Identify which cell holds the provided text, then report its [X, Y] central coordinate. 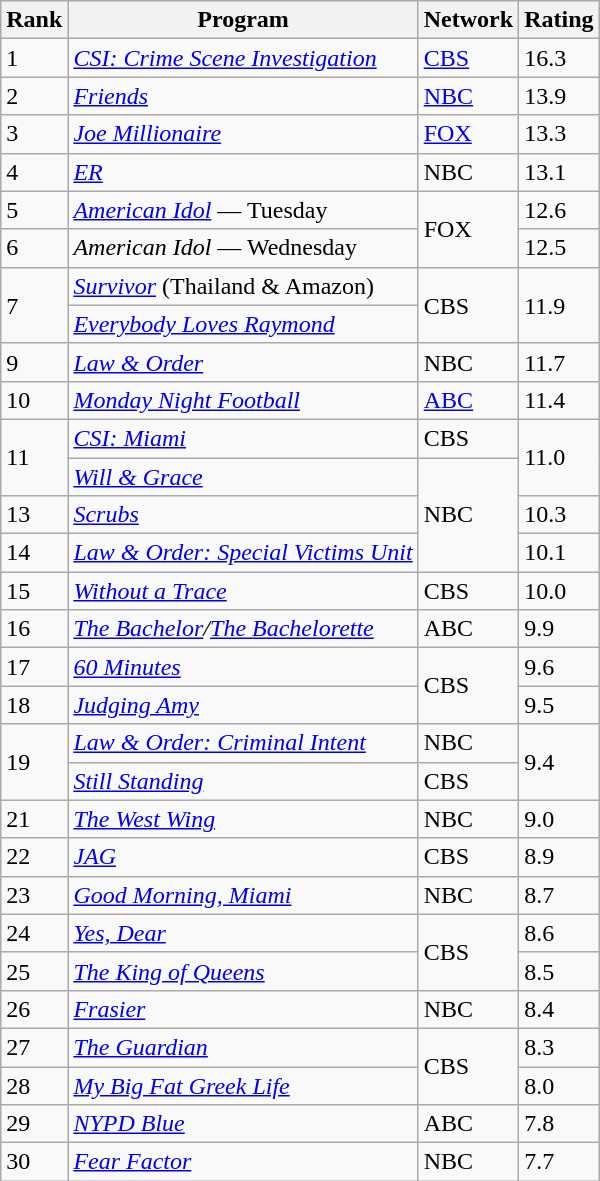
1 [34, 58]
13.3 [559, 134]
Joe Millionaire [243, 134]
12.6 [559, 210]
9.6 [559, 667]
13.1 [559, 172]
Law & Order: Criminal Intent [243, 743]
4 [34, 172]
Survivor (Thailand & Amazon) [243, 286]
16.3 [559, 58]
The Bachelor/The Bachelorette [243, 629]
11.7 [559, 362]
13 [34, 515]
American Idol — Wednesday [243, 248]
6 [34, 248]
10.0 [559, 591]
Good Morning, Miami [243, 895]
60 Minutes [243, 667]
10.3 [559, 515]
8.5 [559, 971]
11 [34, 457]
Scrubs [243, 515]
5 [34, 210]
Network [468, 20]
18 [34, 705]
12.5 [559, 248]
30 [34, 1162]
The Guardian [243, 1047]
3 [34, 134]
29 [34, 1124]
21 [34, 819]
Without a Trace [243, 591]
10 [34, 400]
8.7 [559, 895]
9.4 [559, 762]
13.9 [559, 96]
My Big Fat Greek Life [243, 1085]
11.0 [559, 457]
Still Standing [243, 781]
Judging Amy [243, 705]
8.4 [559, 1009]
23 [34, 895]
Fear Factor [243, 1162]
Friends [243, 96]
NYPD Blue [243, 1124]
26 [34, 1009]
16 [34, 629]
15 [34, 591]
8.0 [559, 1085]
10.1 [559, 553]
28 [34, 1085]
27 [34, 1047]
14 [34, 553]
25 [34, 971]
8.6 [559, 933]
17 [34, 667]
9.5 [559, 705]
Law & Order [243, 362]
7 [34, 305]
24 [34, 933]
Yes, Dear [243, 933]
9.9 [559, 629]
9 [34, 362]
The West Wing [243, 819]
Program [243, 20]
7.7 [559, 1162]
19 [34, 762]
JAG [243, 857]
8.9 [559, 857]
The King of Queens [243, 971]
7.8 [559, 1124]
CSI: Crime Scene Investigation [243, 58]
ER [243, 172]
Rank [34, 20]
Law & Order: Special Victims Unit [243, 553]
American Idol — Tuesday [243, 210]
Everybody Loves Raymond [243, 324]
Will & Grace [243, 477]
22 [34, 857]
2 [34, 96]
9.0 [559, 819]
Frasier [243, 1009]
Rating [559, 20]
11.9 [559, 305]
Monday Night Football [243, 400]
CSI: Miami [243, 438]
8.3 [559, 1047]
11.4 [559, 400]
